Capture the cell that displays the provided text and extract its (x, y) central coordinate. 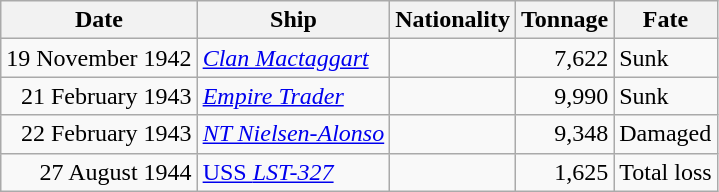
USS LST-327 (294, 172)
Empire Trader (294, 96)
9,990 (564, 96)
Date (99, 20)
7,622 (564, 58)
Ship (294, 20)
Tonnage (564, 20)
Clan Mactaggart (294, 58)
Fate (666, 20)
22 February 1943 (99, 134)
Total loss (666, 172)
Nationality (453, 20)
1,625 (564, 172)
9,348 (564, 134)
NT Nielsen-Alonso (294, 134)
19 November 1942 (99, 58)
21 February 1943 (99, 96)
27 August 1944 (99, 172)
Damaged (666, 134)
